For the text-containing cell, return its midpoint in (X, Y) coordinate format. 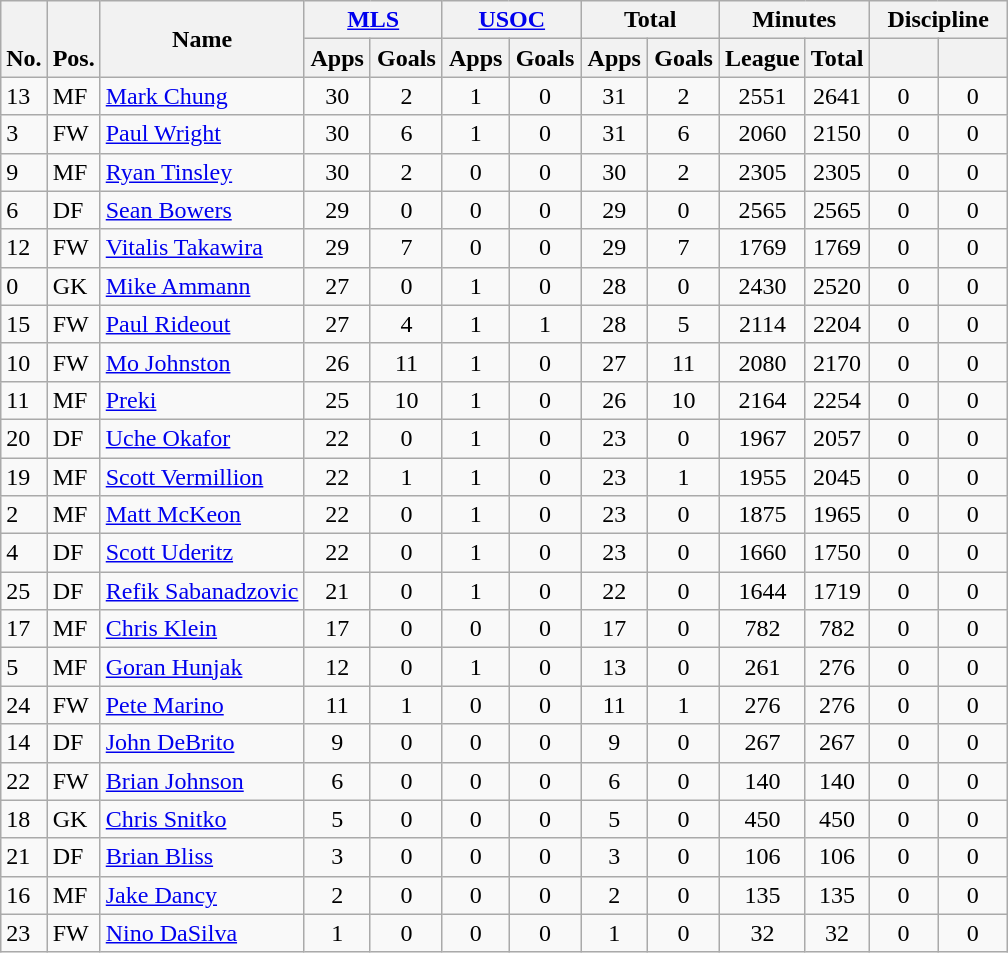
Vitalis Takawira (202, 248)
Mark Chung (202, 96)
Mike Ammann (202, 286)
20 (24, 438)
14 (24, 743)
Discipline (938, 20)
2060 (763, 134)
2045 (837, 477)
1875 (763, 515)
18 (24, 819)
2254 (837, 400)
Sean Bowers (202, 210)
Uche Okafor (202, 438)
Chris Snitko (202, 819)
Pos. (74, 39)
League (763, 58)
1965 (837, 515)
Brian Johnson (202, 781)
Ryan Tinsley (202, 172)
Minutes (794, 20)
Nino DaSilva (202, 933)
1719 (837, 591)
2164 (763, 400)
Goran Hunjak (202, 667)
Mo Johnston (202, 362)
Chris Klein (202, 629)
MLS (374, 20)
John DeBrito (202, 743)
2641 (837, 96)
Jake Dancy (202, 895)
Name (202, 39)
2150 (837, 134)
16 (24, 895)
USOC (512, 20)
19 (24, 477)
Refik Sabanadzovic (202, 591)
Paul Rideout (202, 324)
24 (24, 705)
Scott Uderitz (202, 553)
Preki (202, 400)
2520 (837, 286)
2080 (763, 362)
No. (24, 39)
2430 (763, 286)
2057 (837, 438)
2170 (837, 362)
15 (24, 324)
1967 (763, 438)
261 (763, 667)
1750 (837, 553)
Matt McKeon (202, 515)
Pete Marino (202, 705)
1660 (763, 553)
Brian Bliss (202, 857)
2204 (837, 324)
Paul Wright (202, 134)
Scott Vermillion (202, 477)
2114 (763, 324)
1955 (763, 477)
1644 (763, 591)
2551 (763, 96)
